Pinpoint the cell where the given text exists, returning its (x, y) midpoint coordinate. 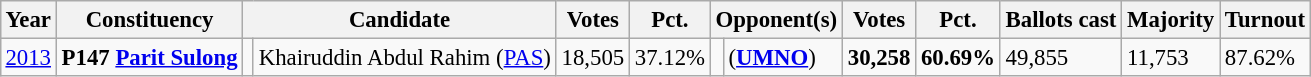
(UMNO) (782, 57)
Turnout (1266, 20)
18,505 (592, 57)
30,258 (878, 57)
Candidate (400, 20)
Ballots cast (1060, 20)
11,753 (1171, 57)
37.12% (670, 57)
Khairuddin Abdul Rahim (PAS) (404, 57)
Majority (1171, 20)
87.62% (1266, 57)
60.69% (958, 57)
2013 (28, 57)
Opponent(s) (776, 20)
Year (28, 20)
Constituency (150, 20)
P147 Parit Sulong (150, 57)
49,855 (1060, 57)
